For the text-containing cell, return its midpoint in [X, Y] coordinate format. 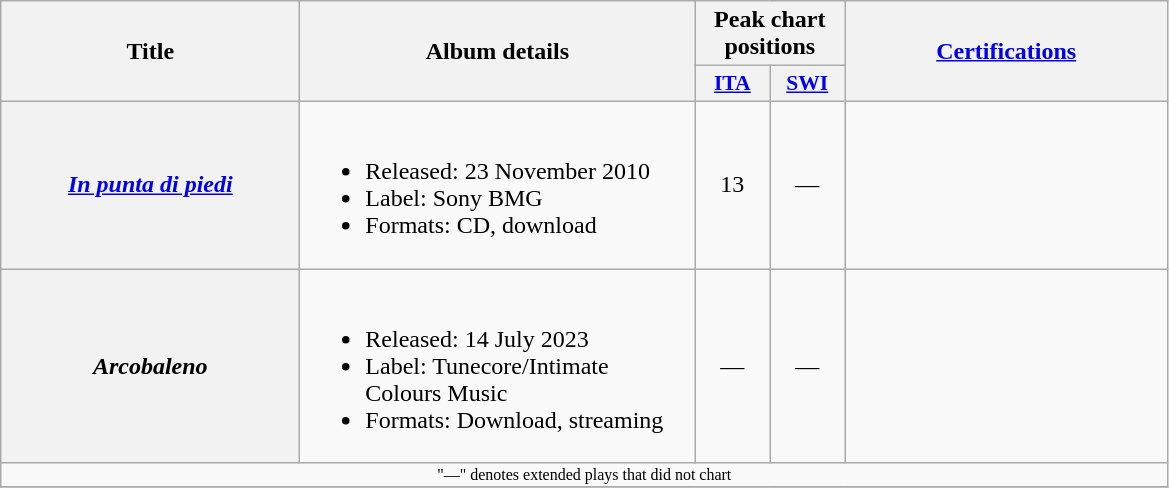
In punta di piedi [150, 184]
Album details [498, 52]
Title [150, 52]
Released: 23 November 2010Label: Sony BMGFormats: CD, download [498, 184]
ITA [732, 84]
"—" denotes extended plays that did not chart [584, 475]
Released: 14 July 2023Label: Tunecore/Intimate Colours MusicFormats: Download, streaming [498, 365]
13 [732, 184]
Peak chart positions [770, 34]
Arcobaleno [150, 365]
Certifications [1006, 52]
SWI [808, 84]
